From the cell containing the given text, extract its center point as [x, y] coordinate. 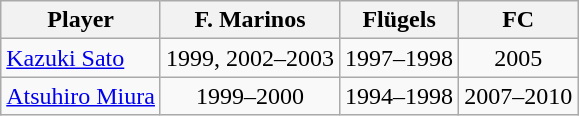
2007–2010 [518, 96]
F. Marinos [250, 20]
Kazuki Sato [81, 58]
1999–2000 [250, 96]
Flügels [400, 20]
1997–1998 [400, 58]
1994–1998 [400, 96]
1999, 2002–2003 [250, 58]
Player [81, 20]
2005 [518, 58]
Atsuhiro Miura [81, 96]
FC [518, 20]
